Return the (x, y) coordinate for the center point of the cell that contains the specified text.  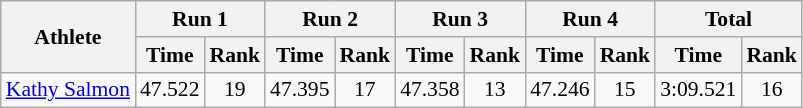
47.358 (430, 90)
17 (366, 90)
Kathy Salmon (68, 90)
Run 1 (200, 19)
3:09.521 (698, 90)
Total (728, 19)
47.246 (560, 90)
15 (626, 90)
16 (772, 90)
Run 2 (330, 19)
47.395 (300, 90)
Athlete (68, 36)
13 (496, 90)
47.522 (170, 90)
19 (234, 90)
Run 3 (460, 19)
Run 4 (590, 19)
